Return the [X, Y] coordinate for the center point of the cell that contains the specified text.  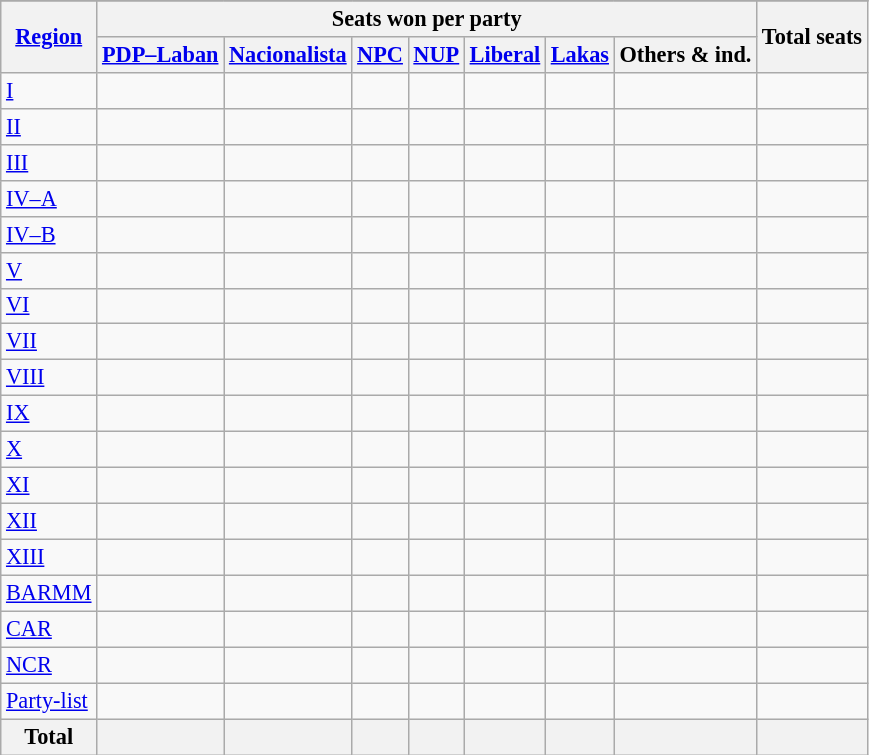
VIII [49, 378]
XIII [49, 557]
Seats won per party [427, 19]
I [49, 90]
BARMM [49, 593]
Nacionalista [288, 55]
V [49, 270]
III [49, 162]
II [49, 126]
Liberal [504, 55]
VI [49, 306]
IX [49, 414]
XI [49, 485]
Total seats [812, 37]
Region [49, 37]
XII [49, 521]
CAR [49, 629]
Party-list [49, 701]
Lakas [580, 55]
NPC [380, 55]
IV–A [49, 198]
Others & ind. [685, 55]
NUP [436, 55]
IV–B [49, 234]
X [49, 450]
Total [49, 737]
VII [49, 342]
NCR [49, 665]
PDP–Laban [160, 55]
